For the text-containing cell, return its midpoint in [X, Y] coordinate format. 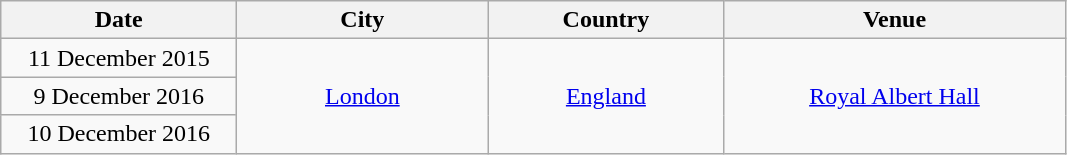
London [362, 96]
Date [119, 20]
Royal Albert Hall [894, 96]
City [362, 20]
Venue [894, 20]
Country [606, 20]
England [606, 96]
11 December 2015 [119, 58]
10 December 2016 [119, 134]
9 December 2016 [119, 96]
